Determine the (x, y) coordinate at the center of the cell enclosing the given text.  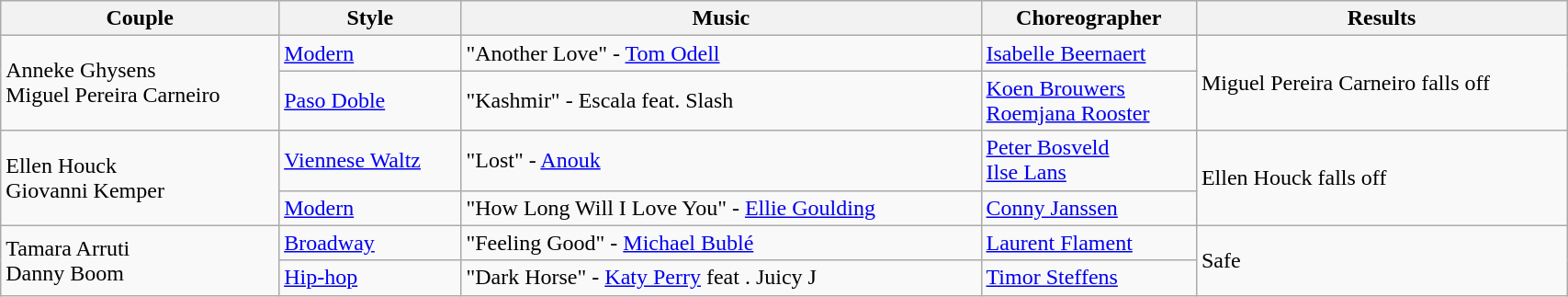
"Feeling Good" - Michael Bublé (721, 243)
Conny Janssen (1089, 208)
Isabelle Beernaert (1089, 53)
Ellen Houck Giovanni Kemper (140, 178)
Hip-hop (370, 278)
Tamara Arruti Danny Boom (140, 260)
Music (721, 18)
Ellen Houck falls off (1382, 178)
Timor Steffens (1089, 278)
Paso Doble (370, 101)
Viennese Waltz (370, 160)
Results (1382, 18)
Miguel Pereira Carneiro falls off (1382, 83)
"How Long Will I Love You" - Ellie Goulding (721, 208)
Choreographer (1089, 18)
"Dark Horse" - Katy Perry feat . Juicy J (721, 278)
Broadway (370, 243)
"Another Love" - Tom Odell (721, 53)
Anneke Ghysens Miguel Pereira Carneiro (140, 83)
Style (370, 18)
Koen Brouwers Roemjana Rooster (1089, 101)
Peter Bosveld Ilse Lans (1089, 160)
"Lost" - Anouk (721, 160)
Couple (140, 18)
"Kashmir" - Escala feat. Slash (721, 101)
Laurent Flament (1089, 243)
Safe (1382, 260)
